Detect which cell encompasses the target text, then output its [X, Y] center coordinate. 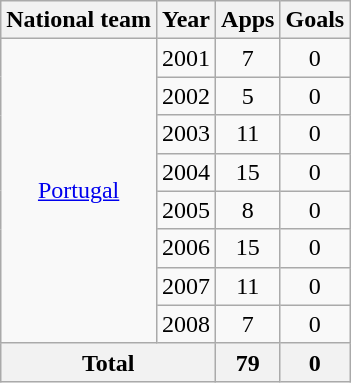
2005 [186, 210]
Total [108, 362]
79 [248, 362]
Goals [315, 20]
Portugal [79, 191]
2001 [186, 58]
2008 [186, 324]
8 [248, 210]
2006 [186, 248]
5 [248, 96]
National team [79, 20]
2003 [186, 134]
2007 [186, 286]
2004 [186, 172]
Year [186, 20]
2002 [186, 96]
Apps [248, 20]
